Determine the [X, Y] coordinate at the center of the cell enclosing the given text.  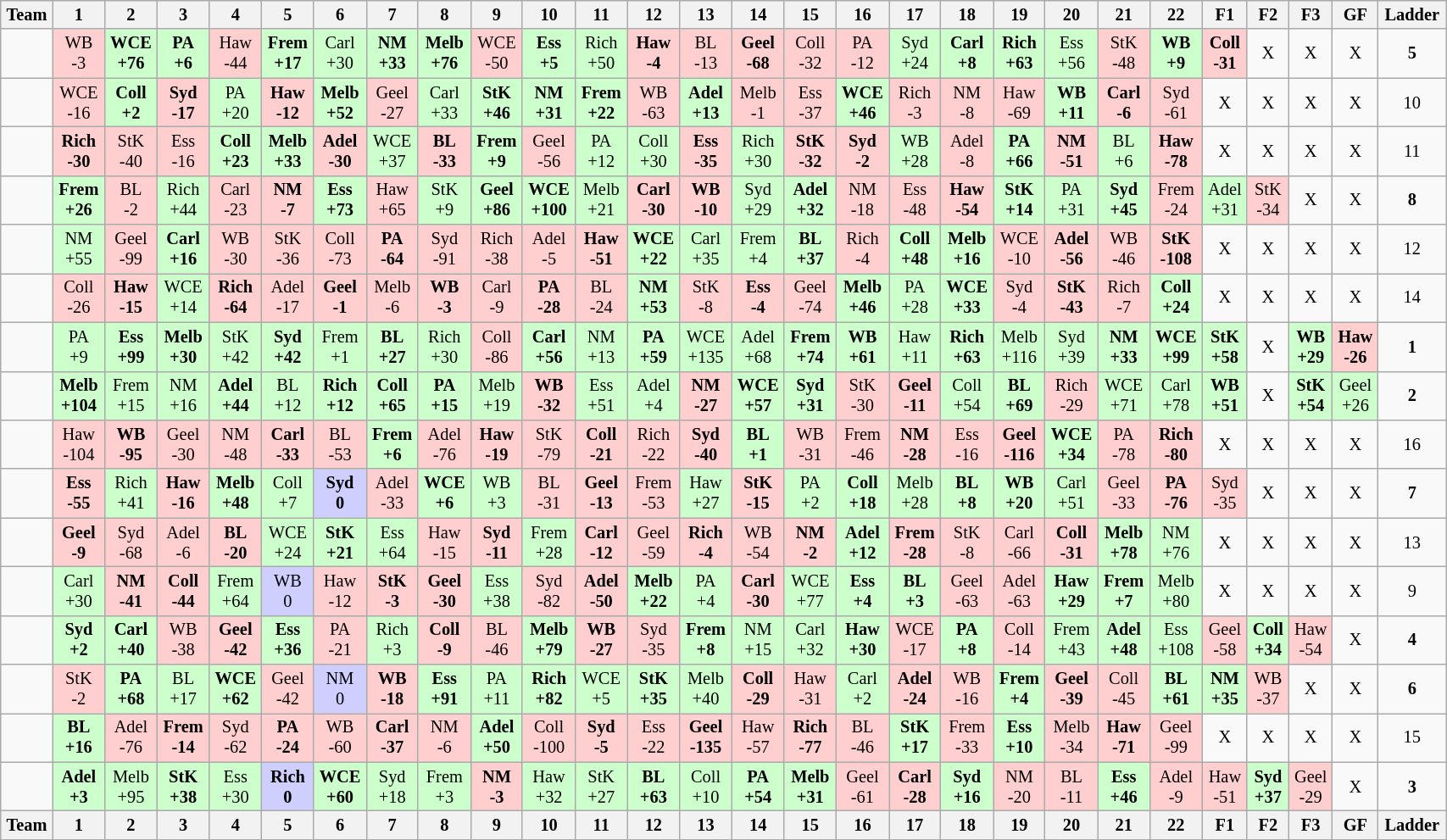
Coll -86 [497, 347]
Melb -1 [758, 103]
Carl +35 [705, 249]
Syd -40 [705, 444]
BL +1 [758, 444]
Frem +7 [1124, 591]
StK +42 [236, 347]
Melb +76 [444, 53]
Geel -68 [758, 53]
Ess -4 [758, 298]
Ess +46 [1124, 787]
Haw -44 [236, 53]
Carl +56 [548, 347]
Adel -9 [1176, 787]
Rich -7 [1124, 298]
PA -28 [548, 298]
Rich +50 [602, 53]
PA +12 [602, 151]
Frem -28 [916, 542]
Syd -61 [1176, 103]
WCE +57 [758, 396]
NM -20 [1019, 787]
Coll +2 [131, 103]
NM +55 [78, 249]
PA +59 [654, 347]
Coll -14 [1019, 640]
WCE -16 [78, 103]
StK +21 [340, 542]
WCE +24 [288, 542]
Coll -21 [602, 444]
Melb +95 [131, 787]
Coll +65 [392, 396]
Ess -22 [654, 737]
Frem +6 [392, 444]
PA +31 [1071, 200]
WCE +100 [548, 200]
Geel -33 [1124, 493]
Ess +36 [288, 640]
Haw -31 [810, 689]
StK +54 [1311, 396]
Frem +43 [1071, 640]
Haw +30 [862, 640]
NM -18 [862, 200]
Syd +37 [1268, 787]
Frem +26 [78, 200]
Geel +86 [497, 200]
StK -40 [131, 151]
Coll +18 [862, 493]
Frem -46 [862, 444]
Haw -57 [758, 737]
Rich -29 [1071, 396]
WCE -50 [497, 53]
Ess +30 [236, 787]
Rich -22 [654, 444]
BL -53 [340, 444]
Geel -9 [78, 542]
Geel -58 [1226, 640]
NM +53 [654, 298]
WCE +46 [862, 103]
StK -48 [1124, 53]
NM -6 [444, 737]
BL +61 [1176, 689]
Adel -17 [288, 298]
Haw -4 [654, 53]
Ess +99 [131, 347]
Coll +48 [916, 249]
Adel -33 [392, 493]
PA +20 [236, 103]
Geel -135 [705, 737]
Rich -38 [497, 249]
Coll +24 [1176, 298]
Adel +3 [78, 787]
Coll +7 [288, 493]
BL +17 [183, 689]
Geel -116 [1019, 444]
Ess +10 [1019, 737]
Carl +33 [444, 103]
WCE +6 [444, 493]
WB -38 [183, 640]
WCE +37 [392, 151]
StK +46 [497, 103]
Geel -61 [862, 787]
Ess +38 [497, 591]
StK -36 [288, 249]
Carl +51 [1071, 493]
Coll -100 [548, 737]
Carl -9 [497, 298]
PA -24 [288, 737]
Rich +44 [183, 200]
Frem +15 [131, 396]
Adel -24 [916, 689]
Coll -73 [340, 249]
Melb +116 [1019, 347]
NM +15 [758, 640]
Haw +32 [548, 787]
Coll -9 [444, 640]
Haw +27 [705, 493]
PA +6 [183, 53]
Melb +104 [78, 396]
Carl -12 [602, 542]
WB +3 [497, 493]
Geel -74 [810, 298]
Coll +30 [654, 151]
Coll +23 [236, 151]
Frem +1 [340, 347]
Adel +68 [758, 347]
PA +28 [916, 298]
WCE +33 [966, 298]
Adel -8 [966, 151]
Frem +74 [810, 347]
Carl +16 [183, 249]
WB 0 [288, 591]
NM -3 [497, 787]
Haw +65 [392, 200]
Carl -33 [288, 444]
PA -64 [392, 249]
Adel -5 [548, 249]
Ess -55 [78, 493]
BL -31 [548, 493]
WB -32 [548, 396]
Melb +79 [548, 640]
Melb +80 [1176, 591]
BL +27 [392, 347]
Frem -53 [654, 493]
Syd +29 [758, 200]
NM -41 [131, 591]
StK +14 [1019, 200]
Adel -50 [602, 591]
Syd -62 [236, 737]
Adel +4 [654, 396]
WB -37 [1268, 689]
NM +13 [602, 347]
Syd -5 [602, 737]
Rich -3 [916, 103]
StK -79 [548, 444]
Carl -28 [916, 787]
Melb +46 [862, 298]
BL +12 [288, 396]
Adel +32 [810, 200]
Geel -59 [654, 542]
Adel -6 [183, 542]
PA +4 [705, 591]
WCE +77 [810, 591]
PA -21 [340, 640]
WB +20 [1019, 493]
Ess +64 [392, 542]
WCE -17 [916, 640]
Frem -24 [1176, 200]
NM -28 [916, 444]
WB -10 [705, 200]
Coll +10 [705, 787]
Ess +91 [444, 689]
NM +35 [1226, 689]
Geel -11 [916, 396]
Melb +31 [810, 787]
Coll -29 [758, 689]
Adel +13 [705, 103]
Rich +12 [340, 396]
WB +51 [1226, 396]
NM -48 [236, 444]
PA +9 [78, 347]
Geel -1 [340, 298]
WB -60 [340, 737]
Melb -34 [1071, 737]
StK -15 [758, 493]
Syd 0 [340, 493]
Adel +48 [1124, 640]
Carl -6 [1124, 103]
Haw -16 [183, 493]
Carl +40 [131, 640]
Geel -39 [1071, 689]
Adel -56 [1071, 249]
WB -54 [758, 542]
Haw -26 [1355, 347]
Coll +34 [1268, 640]
Rich 0 [288, 787]
WB -27 [602, 640]
Syd -82 [548, 591]
Rich -30 [78, 151]
StK -2 [78, 689]
Carl +78 [1176, 396]
PA +11 [497, 689]
NM -51 [1071, 151]
Carl -66 [1019, 542]
Adel -30 [340, 151]
Geel -27 [392, 103]
Ess +56 [1071, 53]
Melb +52 [340, 103]
Haw -19 [497, 444]
Coll +54 [966, 396]
Syd +16 [966, 787]
Syd +39 [1071, 347]
WCE +5 [602, 689]
Rich -80 [1176, 444]
Ess -37 [810, 103]
Syd +45 [1124, 200]
PA +15 [444, 396]
WB +61 [862, 347]
Frem +3 [444, 787]
NM -7 [288, 200]
PA +66 [1019, 151]
BL -11 [1071, 787]
Ess -48 [916, 200]
WCE +76 [131, 53]
Frem +9 [497, 151]
NM -8 [966, 103]
Coll -26 [78, 298]
NM +16 [183, 396]
WB -95 [131, 444]
Adel +44 [236, 396]
StK +35 [654, 689]
Syd -68 [131, 542]
Rich -77 [810, 737]
WB +29 [1311, 347]
Carl -37 [392, 737]
BL -20 [236, 542]
Geel -56 [548, 151]
Ess +4 [862, 591]
StK -34 [1268, 200]
NM +76 [1176, 542]
WB +9 [1176, 53]
Rich +3 [392, 640]
Melb +30 [183, 347]
WCE +22 [654, 249]
Melb -6 [392, 298]
Ess +108 [1176, 640]
PA +68 [131, 689]
Adel -63 [1019, 591]
Carl -23 [236, 200]
BL -2 [131, 200]
WCE +62 [236, 689]
Coll -45 [1124, 689]
WB -18 [392, 689]
Melb +48 [236, 493]
StK -30 [862, 396]
WB -63 [654, 103]
WCE +34 [1071, 444]
Coll -44 [183, 591]
Frem -33 [966, 737]
StK -43 [1071, 298]
StK -3 [392, 591]
NM 0 [340, 689]
PA -12 [862, 53]
NM -2 [810, 542]
Haw +29 [1071, 591]
Melb +16 [966, 249]
Syd -91 [444, 249]
Frem +22 [602, 103]
WCE +71 [1124, 396]
BL +37 [810, 249]
Adel +31 [1226, 200]
Haw -71 [1124, 737]
Rich -64 [236, 298]
NM +31 [548, 103]
WCE +60 [340, 787]
Syd +42 [288, 347]
Melb +19 [497, 396]
Rich +41 [131, 493]
Syd +2 [78, 640]
StK -108 [1176, 249]
WCE -10 [1019, 249]
Frem +8 [705, 640]
WCE +135 [705, 347]
Ess +73 [340, 200]
Ess +51 [602, 396]
BL +69 [1019, 396]
Carl +2 [862, 689]
Frem +17 [288, 53]
Coll -32 [810, 53]
Frem +64 [236, 591]
Melb +28 [916, 493]
Carl +32 [810, 640]
Melb +33 [288, 151]
Frem +28 [548, 542]
NM -27 [705, 396]
BL -13 [705, 53]
WB -31 [810, 444]
BL -24 [602, 298]
Melb +40 [705, 689]
Syd -4 [1019, 298]
Rich +82 [548, 689]
WCE +99 [1176, 347]
Ess -35 [705, 151]
WCE +14 [183, 298]
BL -33 [444, 151]
Geel +26 [1355, 396]
PA -76 [1176, 493]
Geel -63 [966, 591]
Melb +21 [602, 200]
Adel +12 [862, 542]
WB -46 [1124, 249]
Syd +18 [392, 787]
StK +17 [916, 737]
Syd -2 [862, 151]
Haw -69 [1019, 103]
Melb +22 [654, 591]
Geel -29 [1311, 787]
Melb +78 [1124, 542]
Frem -14 [183, 737]
BL +16 [78, 737]
Syd -11 [497, 542]
PA -78 [1124, 444]
BL +3 [916, 591]
Syd -17 [183, 103]
StK +27 [602, 787]
Syd +31 [810, 396]
PA +2 [810, 493]
Haw -78 [1176, 151]
BL +63 [654, 787]
WB +11 [1071, 103]
Adel +50 [497, 737]
WB -30 [236, 249]
Haw +11 [916, 347]
BL +8 [966, 493]
Carl +8 [966, 53]
StK -32 [810, 151]
BL +6 [1124, 151]
WB +28 [916, 151]
Haw -104 [78, 444]
PA +8 [966, 640]
Syd +24 [916, 53]
StK +38 [183, 787]
WB -16 [966, 689]
StK +58 [1226, 347]
Geel -13 [602, 493]
PA +54 [758, 787]
StK +9 [444, 200]
Ess +5 [548, 53]
